Output the [x, y] coordinate of the center of the cell containing the given text.  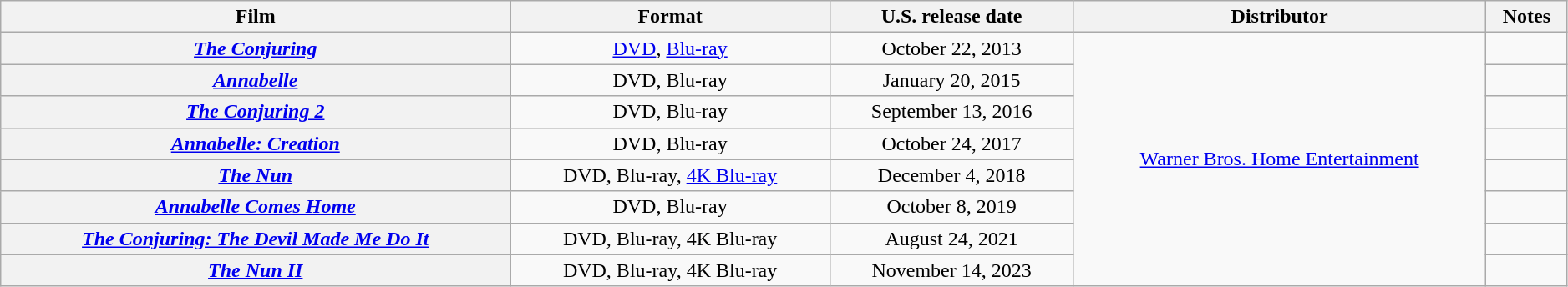
October 22, 2013 [951, 48]
November 14, 2023 [951, 270]
Annabelle [256, 80]
October 24, 2017 [951, 143]
Format [670, 17]
The Conjuring 2 [256, 112]
The Nun [256, 175]
Notes [1526, 17]
The Nun II [256, 270]
U.S. release date [951, 17]
Warner Bros. Home Entertainment [1280, 159]
October 8, 2019 [951, 207]
The Conjuring: The Devil Made Me Do It [256, 239]
Film [256, 17]
Annabelle Comes Home [256, 207]
September 13, 2016 [951, 112]
The Conjuring [256, 48]
January 20, 2015 [951, 80]
Annabelle: Creation [256, 143]
December 4, 2018 [951, 175]
Distributor [1280, 17]
August 24, 2021 [951, 239]
